Locate the cell with the specified text and output its (x, y) center coordinate. 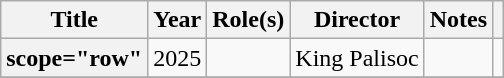
Notes (458, 20)
Title (74, 20)
Role(s) (248, 20)
2025 (178, 58)
Director (357, 20)
King Palisoc (357, 58)
scope="row" (74, 58)
Year (178, 20)
